Capture the cell that displays the provided text and extract its (x, y) central coordinate. 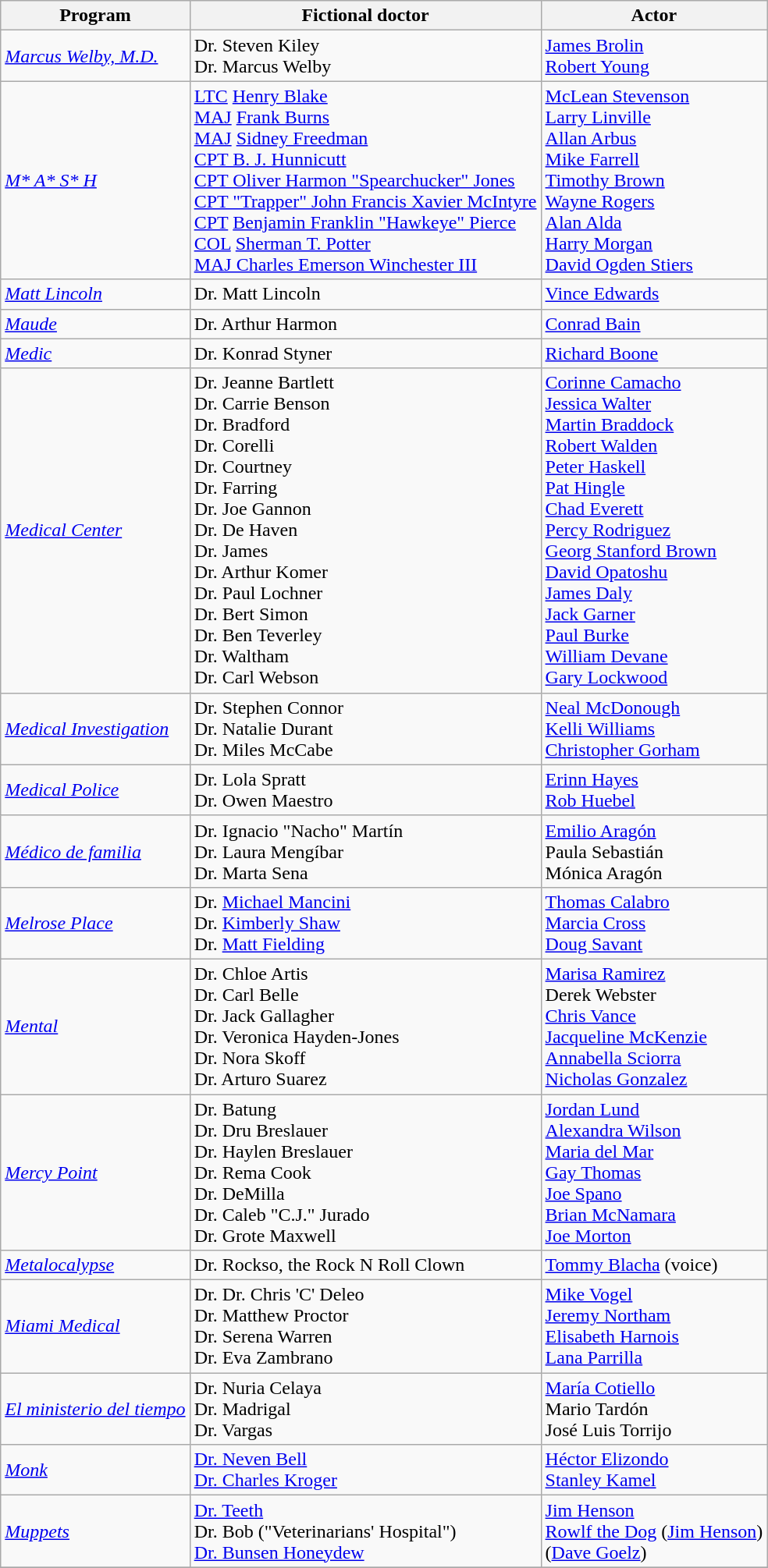
Tommy Blacha (voice) (654, 1265)
Dr. Neven BellDr. Charles Kroger (365, 1470)
Neal McDonoughKelli WilliamsChristopher Gorham (654, 729)
Dr. Arthur Harmon (365, 324)
Fictional doctor (365, 16)
Dr. BatungDr. Dru BreslauerDr. Haylen BreslauerDr. Rema CookDr. DeMillaDr. Caleb "C.J." JuradoDr. Grote Maxwell (365, 1172)
Maude (95, 324)
James BrolinRobert Young (654, 56)
Muppets (95, 1531)
Jordan LundAlexandra WilsonMaria del MarGay ThomasJoe SpanoBrian McNamaraJoe Morton (654, 1172)
Medical Center (95, 530)
Dr. Rockso, the Rock N Roll Clown (365, 1265)
Dr. Matt Lincoln (365, 294)
Dr. Chloe ArtisDr. Carl BelleDr. Jack GallagherDr. Veronica Hayden-JonesDr. Nora SkoffDr. Arturo Suarez (365, 1027)
Mental (95, 1027)
McLean StevensonLarry LinvilleAllan ArbusMike FarrellTimothy BrownWayne RogersAlan AldaHarry MorganDavid Ogden Stiers (654, 180)
Dr. Michael ManciniDr. Kimberly ShawDr. Matt Fielding (365, 923)
Metalocalypse (95, 1265)
Erinn HayesRob Huebel (654, 789)
Marisa RamirezDerek WebsterChris VanceJacqueline McKenzieAnnabella SciorraNicholas Gonzalez (654, 1027)
Médico de familia (95, 851)
Dr. Dr. Chris 'C' DeleoDr. Matthew ProctorDr. Serena WarrenDr. Eva Zambrano (365, 1326)
Program (95, 16)
Monk (95, 1470)
Medical Investigation (95, 729)
Dr. Stephen ConnorDr. Natalie DurantDr. Miles McCabe (365, 729)
Dr. Konrad Styner (365, 353)
Héctor ElizondoStanley Kamel (654, 1470)
Dr. TeethDr. Bob ("Veterinarians' Hospital")Dr. Bunsen Honeydew (365, 1531)
Mercy Point (95, 1172)
Jim HensonRowlf the Dog (Jim Henson)(Dave Goelz) (654, 1531)
M* A* S* H (95, 180)
Matt Lincoln (95, 294)
Dr. Ignacio "Nacho" MartínDr. Laura MengíbarDr. Marta Sena (365, 851)
El ministerio del tiempo (95, 1409)
Medical Police (95, 789)
Emilio AragónPaula SebastiánMónica Aragón (654, 851)
Thomas CalabroMarcia CrossDoug Savant (654, 923)
Richard Boone (654, 353)
Conrad Bain (654, 324)
María CotielloMario TardónJosé Luis Torrijo (654, 1409)
Actor (654, 16)
Medic (95, 353)
Dr. Lola SprattDr. Owen Maestro (365, 789)
Dr. Nuria CelayaDr. MadrigalDr. Vargas (365, 1409)
Mike VogelJeremy NorthamElisabeth HarnoisLana Parrilla (654, 1326)
Melrose Place (95, 923)
Marcus Welby, M.D. (95, 56)
Dr. Steven KileyDr. Marcus Welby (365, 56)
Vince Edwards (654, 294)
Miami Medical (95, 1326)
